For the text-containing cell, return its midpoint in (x, y) coordinate format. 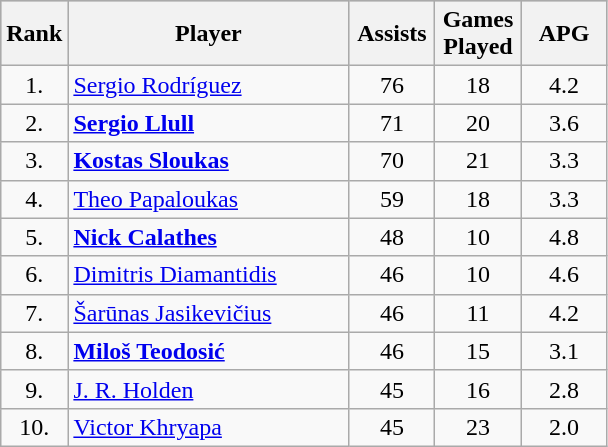
APG (564, 34)
Šarūnas Jasikevičius (208, 313)
4.8 (564, 237)
Sergio Llull (208, 123)
Nick Calathes (208, 237)
23 (478, 427)
70 (392, 161)
Player (208, 34)
2.8 (564, 389)
1. (34, 85)
20 (478, 123)
8. (34, 351)
Games Played (478, 34)
16 (478, 389)
7. (34, 313)
3. (34, 161)
Theo Papaloukas (208, 199)
71 (392, 123)
48 (392, 237)
4. (34, 199)
21 (478, 161)
Miloš Teodosić (208, 351)
2. (34, 123)
6. (34, 275)
4.6 (564, 275)
3.1 (564, 351)
J. R. Holden (208, 389)
Rank (34, 34)
15 (478, 351)
2.0 (564, 427)
Assists (392, 34)
9. (34, 389)
Kostas Sloukas (208, 161)
11 (478, 313)
10. (34, 427)
5. (34, 237)
3.6 (564, 123)
Dimitris Diamantidis (208, 275)
76 (392, 85)
Victor Khryapa (208, 427)
Sergio Rodríguez (208, 85)
59 (392, 199)
